Search for the cell housing the specified text and yield its [x, y] center coordinate. 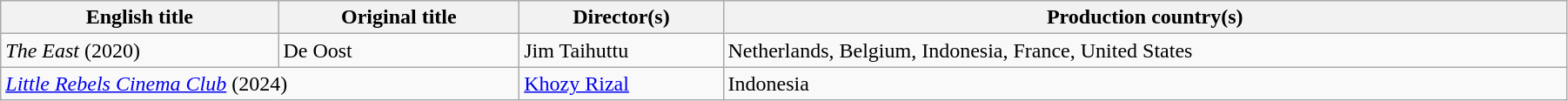
English title [139, 17]
The East (2020) [139, 50]
Director(s) [621, 17]
De Oost [399, 50]
Indonesia [1145, 84]
Khozy Rizal [621, 84]
Little Rebels Cinema Club (2024) [260, 84]
Original title [399, 17]
Production country(s) [1145, 17]
Netherlands, Belgium, Indonesia, France, United States [1145, 50]
Jim Taihuttu [621, 50]
